For the text-containing cell, return its midpoint in (X, Y) coordinate format. 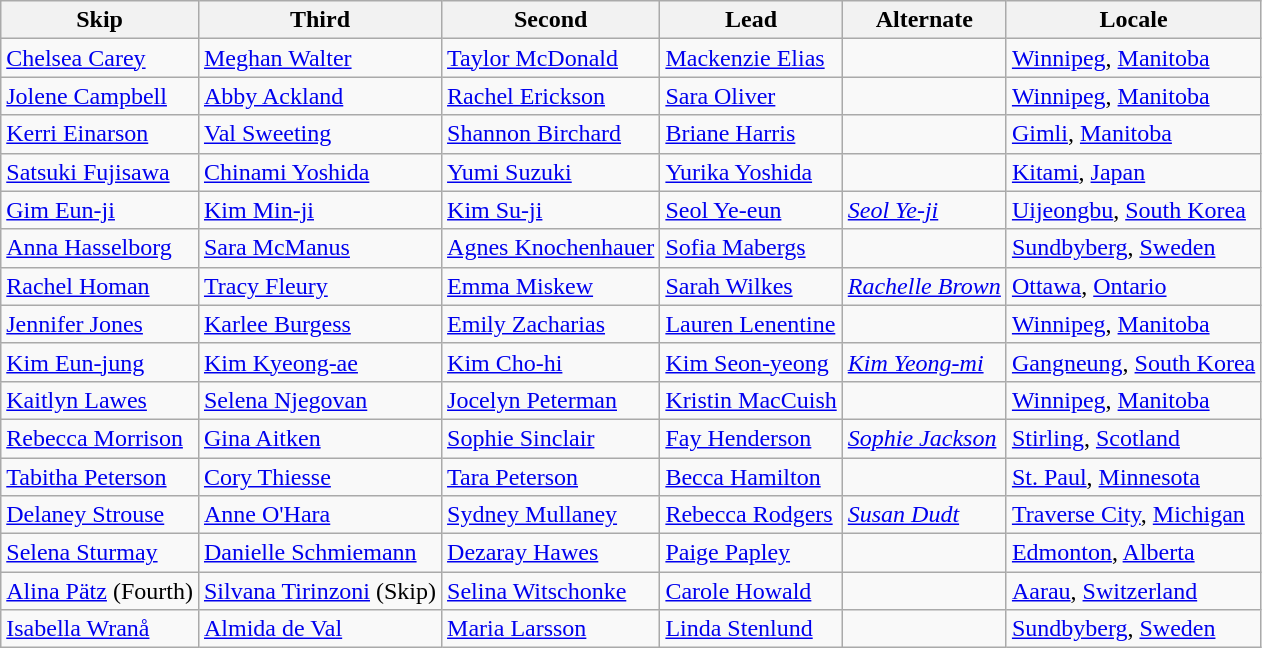
Kim Eun-jung (100, 362)
Gangneung, South Korea (1133, 362)
Gina Aitken (320, 438)
Kim Kyeong-ae (320, 362)
Anne O'Hara (320, 515)
Sara Oliver (751, 96)
Selena Sturmay (100, 553)
Kristin MacCuish (751, 400)
Emma Miskew (551, 286)
Seol Ye-ji (924, 210)
Rachel Homan (100, 286)
Kim Seon-yeong (751, 362)
Cory Thiesse (320, 477)
Kim Su-ji (551, 210)
Linda Stenlund (751, 629)
Traverse City, Michigan (1133, 515)
Edmonton, Alberta (1133, 553)
Kim Min-ji (320, 210)
Kim Cho-hi (551, 362)
Almida de Val (320, 629)
Second (551, 20)
Sofia Mabergs (751, 248)
Rebecca Rodgers (751, 515)
Susan Dudt (924, 515)
Stirling, Scotland (1133, 438)
Jolene Campbell (100, 96)
Yurika Yoshida (751, 172)
Rebecca Morrison (100, 438)
Kitami, Japan (1133, 172)
Becca Hamilton (751, 477)
Jocelyn Peterman (551, 400)
Alina Pätz (Fourth) (100, 591)
Sophie Sinclair (551, 438)
Rachelle Brown (924, 286)
Emily Zacharias (551, 324)
Karlee Burgess (320, 324)
Silvana Tirinzoni (Skip) (320, 591)
Kaitlyn Lawes (100, 400)
Danielle Schmiemann (320, 553)
Anna Hasselborg (100, 248)
Rachel Erickson (551, 96)
Selina Witschonke (551, 591)
Tracy Fleury (320, 286)
St. Paul, Minnesota (1133, 477)
Aarau, Switzerland (1133, 591)
Sophie Jackson (924, 438)
Meghan Walter (320, 58)
Sydney Mullaney (551, 515)
Val Sweeting (320, 134)
Chelsea Carey (100, 58)
Kerri Einarson (100, 134)
Isabella Wranå (100, 629)
Fay Henderson (751, 438)
Seol Ye-eun (751, 210)
Tara Peterson (551, 477)
Third (320, 20)
Dezaray Hawes (551, 553)
Ottawa, Ontario (1133, 286)
Lead (751, 20)
Agnes Knochenhauer (551, 248)
Gimli, Manitoba (1133, 134)
Yumi Suzuki (551, 172)
Alternate (924, 20)
Shannon Birchard (551, 134)
Chinami Yoshida (320, 172)
Sara McManus (320, 248)
Lauren Lenentine (751, 324)
Uijeongbu, South Korea (1133, 210)
Kim Yeong-mi (924, 362)
Jennifer Jones (100, 324)
Taylor McDonald (551, 58)
Delaney Strouse (100, 515)
Maria Larsson (551, 629)
Mackenzie Elias (751, 58)
Briane Harris (751, 134)
Skip (100, 20)
Abby Ackland (320, 96)
Tabitha Peterson (100, 477)
Carole Howald (751, 591)
Selena Njegovan (320, 400)
Locale (1133, 20)
Sarah Wilkes (751, 286)
Gim Eun-ji (100, 210)
Paige Papley (751, 553)
Satsuki Fujisawa (100, 172)
